Extract the (X, Y) coordinate from the center of the cell holding the provided text.  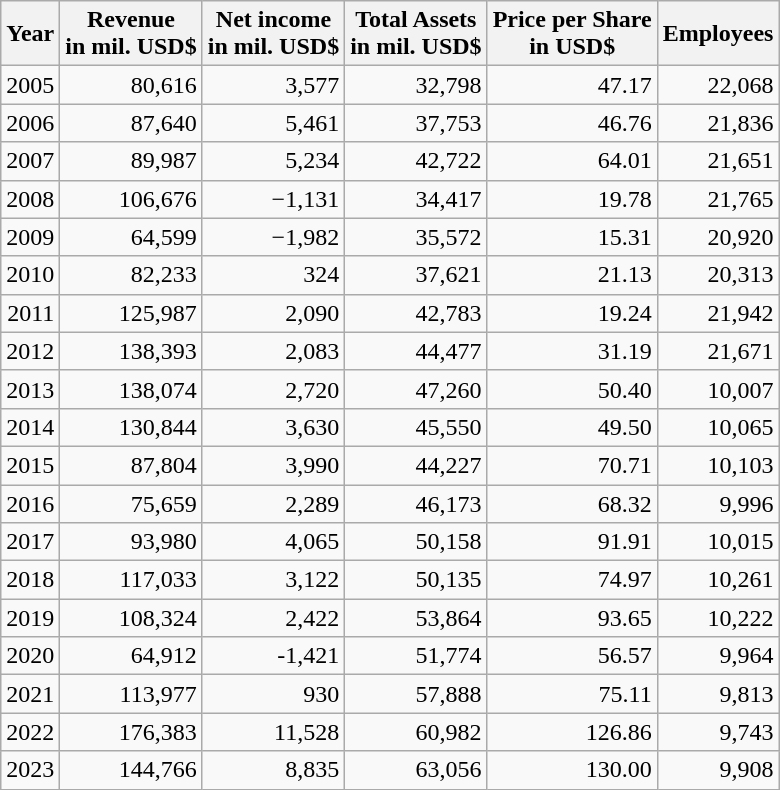
80,616 (131, 85)
9,908 (718, 770)
2,090 (273, 313)
2011 (30, 313)
2009 (30, 237)
Revenuein mil. USD$ (131, 34)
9,996 (718, 503)
8,835 (273, 770)
108,324 (131, 618)
20,313 (718, 275)
46.76 (572, 123)
21,942 (718, 313)
2012 (30, 351)
64,912 (131, 656)
44,477 (416, 351)
2008 (30, 199)
2018 (30, 580)
50.40 (572, 389)
117,033 (131, 580)
93.65 (572, 618)
47,260 (416, 389)
Price per Sharein USD$ (572, 34)
10,065 (718, 427)
2021 (30, 694)
9,813 (718, 694)
106,676 (131, 199)
46,173 (416, 503)
56.57 (572, 656)
64.01 (572, 161)
10,007 (718, 389)
87,640 (131, 123)
9,743 (718, 732)
2,083 (273, 351)
20,920 (718, 237)
35,572 (416, 237)
34,417 (416, 199)
10,222 (718, 618)
89,987 (131, 161)
−1,982 (273, 237)
49.50 (572, 427)
2,289 (273, 503)
57,888 (416, 694)
10,015 (718, 542)
2015 (30, 465)
74.97 (572, 580)
144,766 (131, 770)
324 (273, 275)
60,982 (416, 732)
2019 (30, 618)
2013 (30, 389)
93,980 (131, 542)
50,135 (416, 580)
2023 (30, 770)
21,765 (718, 199)
5,234 (273, 161)
126.86 (572, 732)
-1,421 (273, 656)
19.24 (572, 313)
21,671 (718, 351)
42,722 (416, 161)
5,461 (273, 123)
68.32 (572, 503)
82,233 (131, 275)
70.71 (572, 465)
2005 (30, 85)
2022 (30, 732)
3,577 (273, 85)
37,753 (416, 123)
63,056 (416, 770)
22,068 (718, 85)
31.19 (572, 351)
21,836 (718, 123)
4,065 (273, 542)
9,964 (718, 656)
87,804 (131, 465)
75.11 (572, 694)
Year (30, 34)
3,122 (273, 580)
2007 (30, 161)
2006 (30, 123)
3,990 (273, 465)
15.31 (572, 237)
51,774 (416, 656)
47.17 (572, 85)
2020 (30, 656)
44,227 (416, 465)
75,659 (131, 503)
10,261 (718, 580)
21,651 (718, 161)
2016 (30, 503)
930 (273, 694)
Total Assetsin mil. USD$ (416, 34)
50,158 (416, 542)
21.13 (572, 275)
Net incomein mil. USD$ (273, 34)
138,393 (131, 351)
91.91 (572, 542)
130,844 (131, 427)
3,630 (273, 427)
176,383 (131, 732)
113,977 (131, 694)
10,103 (718, 465)
138,074 (131, 389)
2,422 (273, 618)
42,783 (416, 313)
2014 (30, 427)
64,599 (131, 237)
−1,131 (273, 199)
45,550 (416, 427)
37,621 (416, 275)
2017 (30, 542)
130.00 (572, 770)
19.78 (572, 199)
11,528 (273, 732)
125,987 (131, 313)
32,798 (416, 85)
2010 (30, 275)
53,864 (416, 618)
2,720 (273, 389)
Employees (718, 34)
